Pinpoint the cell where the given text exists, returning its [x, y] midpoint coordinate. 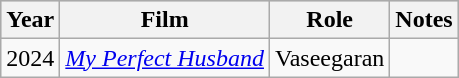
My Perfect Husband [165, 58]
Notes [424, 20]
Vaseegaran [329, 58]
Film [165, 20]
Role [329, 20]
Year [30, 20]
2024 [30, 58]
